Find where the given text appears and provide that cell's center as [X, Y] coordinate. 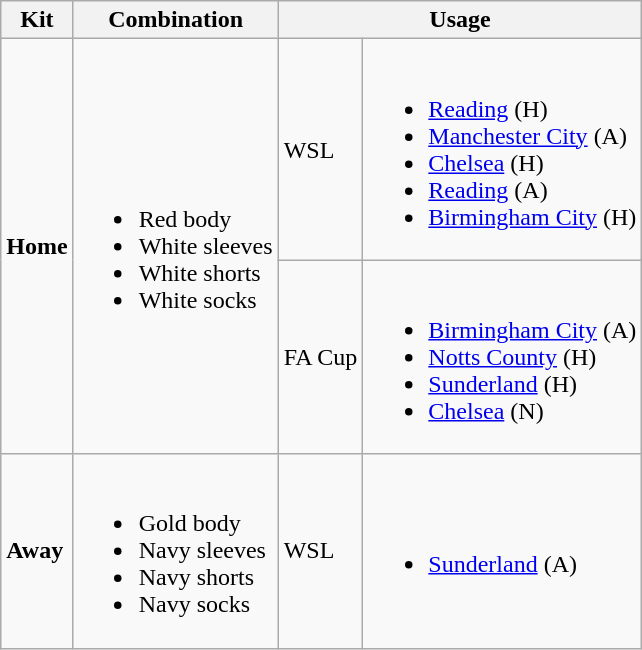
Away [37, 551]
Home [37, 246]
Gold bodyNavy sleevesNavy shortsNavy socks [176, 551]
Kit [37, 20]
Usage [460, 20]
FA Cup [320, 357]
Red bodyWhite sleevesWhite shortsWhite socks [176, 246]
Sunderland (A) [502, 551]
Reading (H)Manchester City (A)Chelsea (H)Reading (A)Birmingham City (H) [502, 150]
Birmingham City (A)Notts County (H)Sunderland (H)Chelsea (N) [502, 357]
Combination [176, 20]
